Identify which cell holds the provided text, then report its [x, y] central coordinate. 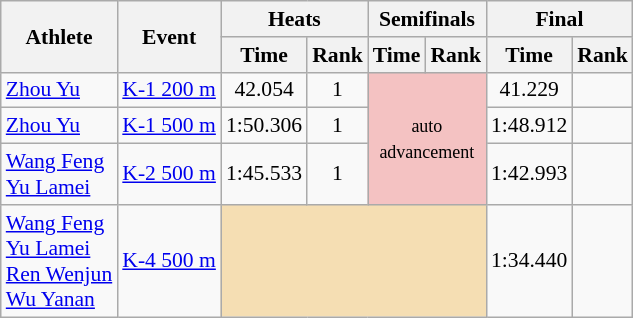
42.054 [264, 90]
Wang FengYu Lamei [60, 174]
1:45.533 [264, 174]
41.229 [529, 90]
K-4 500 m [169, 261]
Final [560, 19]
1:34.440 [529, 261]
Athlete [60, 36]
autoadvancement [427, 138]
Wang FengYu LameiRen WenjunWu Yanan [60, 261]
Semifinals [427, 19]
Event [169, 36]
1:42.993 [529, 174]
1:50.306 [264, 126]
K-2 500 m [169, 174]
1:48.912 [529, 126]
K-1 200 m [169, 90]
K-1 500 m [169, 126]
Heats [294, 19]
